Search for the cell housing the specified text and yield its (X, Y) center coordinate. 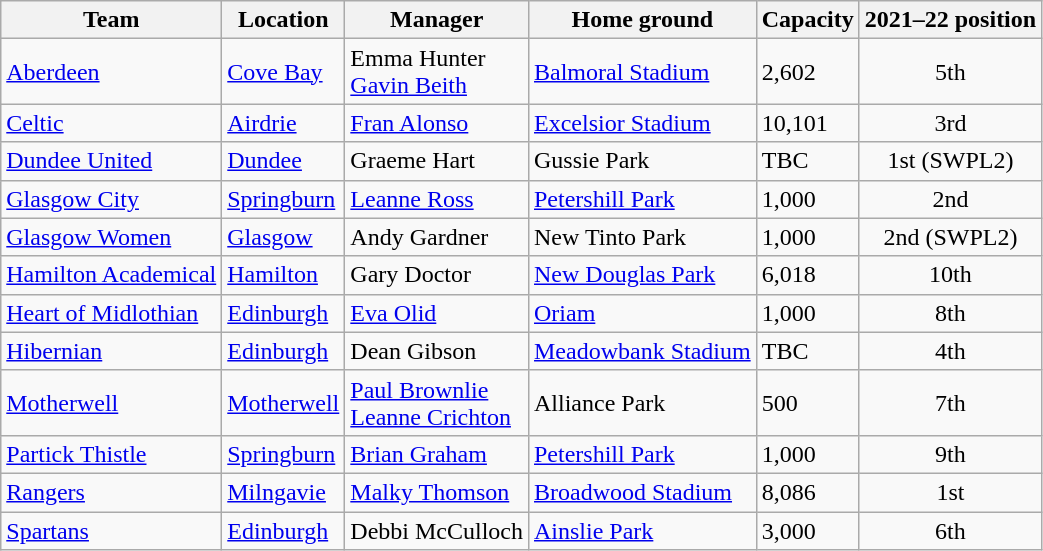
4th (950, 351)
New Tinto Park (642, 237)
7th (950, 402)
3,000 (808, 531)
Leanne Ross (437, 199)
Brian Graham (437, 454)
1st (SWPL2) (950, 161)
Spartans (112, 531)
Aberdeen (112, 72)
New Douglas Park (642, 275)
8th (950, 313)
Hibernian (112, 351)
Alliance Park (642, 402)
6,018 (808, 275)
Ainslie Park (642, 531)
Emma Hunter Gavin Beith (437, 72)
8,086 (808, 492)
Broadwood Stadium (642, 492)
Team (112, 20)
Milngavie (284, 492)
Paul Brownlie Leanne Crichton (437, 402)
Manager (437, 20)
Balmoral Stadium (642, 72)
3rd (950, 123)
6th (950, 531)
Heart of Midlothian (112, 313)
Location (284, 20)
Excelsior Stadium (642, 123)
Cove Bay (284, 72)
500 (808, 402)
Celtic (112, 123)
Dean Gibson (437, 351)
9th (950, 454)
Fran Alonso (437, 123)
Dundee (284, 161)
1st (950, 492)
Graeme Hart (437, 161)
Andy Gardner (437, 237)
Eva Olid (437, 313)
10th (950, 275)
Debbi McCulloch (437, 531)
Partick Thistle (112, 454)
5th (950, 72)
Glasgow Women (112, 237)
Rangers (112, 492)
Hamilton Academical (112, 275)
Malky Thomson (437, 492)
Glasgow City (112, 199)
Airdrie (284, 123)
2,602 (808, 72)
10,101 (808, 123)
Gary Doctor (437, 275)
Oriam (642, 313)
Dundee United (112, 161)
2021–22 position (950, 20)
Hamilton (284, 275)
Home ground (642, 20)
Meadowbank Stadium (642, 351)
Glasgow (284, 237)
Capacity (808, 20)
2nd (SWPL2) (950, 237)
Gussie Park (642, 161)
2nd (950, 199)
